For the text-containing cell, return its midpoint in [x, y] coordinate format. 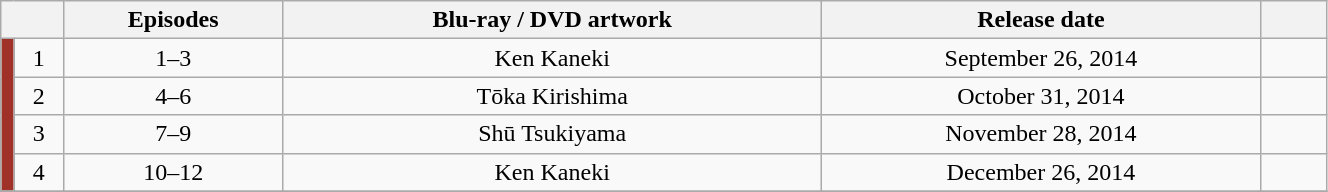
Tōka Kirishima [552, 96]
Shū Tsukiyama [552, 134]
4 [39, 172]
Episodes [174, 20]
2 [39, 96]
September 26, 2014 [1042, 58]
Release date [1042, 20]
1 [39, 58]
November 28, 2014 [1042, 134]
10–12 [174, 172]
Blu-ray / DVD artwork [552, 20]
7–9 [174, 134]
4–6 [174, 96]
December 26, 2014 [1042, 172]
3 [39, 134]
1–3 [174, 58]
October 31, 2014 [1042, 96]
